Pinpoint the cell where the given text exists, returning its [x, y] midpoint coordinate. 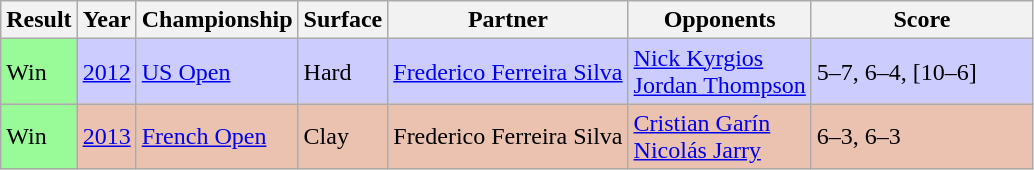
US Open [217, 72]
Championship [217, 20]
Opponents [720, 20]
Clay [343, 136]
6–3, 6–3 [922, 136]
2012 [106, 72]
2013 [106, 136]
Surface [343, 20]
Result [39, 20]
Score [922, 20]
Year [106, 20]
Partner [508, 20]
Hard [343, 72]
Nick Kyrgios Jordan Thompson [720, 72]
French Open [217, 136]
5–7, 6–4, [10–6] [922, 72]
Cristian Garín Nicolás Jarry [720, 136]
